From the cell containing the given text, extract its center point as [x, y] coordinate. 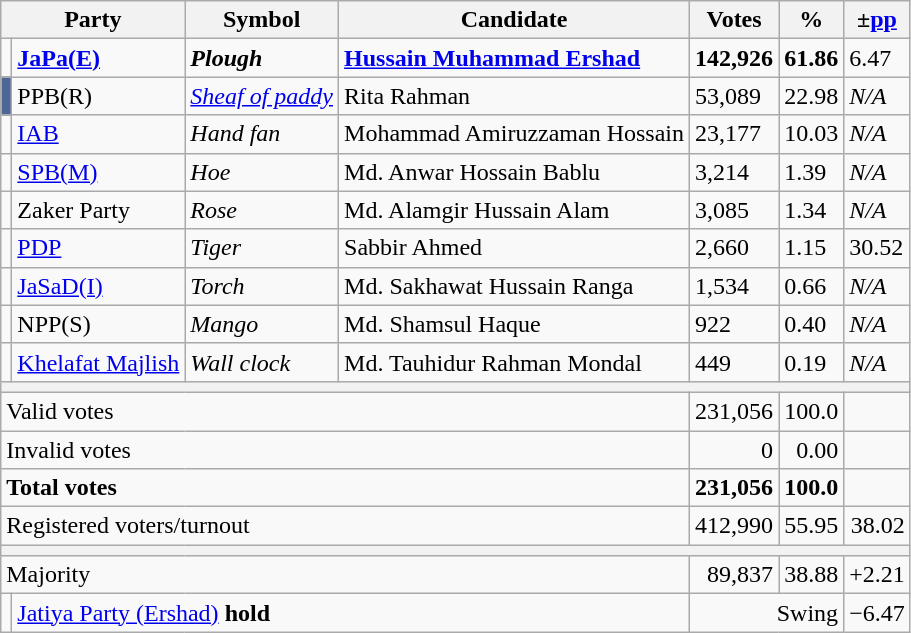
1.39 [812, 172]
Zaker Party [98, 210]
1,534 [734, 286]
0.40 [812, 324]
10.03 [812, 134]
Sabbir Ahmed [514, 248]
±pp [878, 20]
Sheaf of paddy [262, 96]
23,177 [734, 134]
61.86 [812, 58]
IAB [98, 134]
% [812, 20]
0.19 [812, 362]
Registered voters/turnout [346, 526]
Hussain Muhammad Ershad [514, 58]
Md. Shamsul Haque [514, 324]
Majority [346, 575]
Mango [262, 324]
412,990 [734, 526]
−6.47 [878, 613]
Plough [262, 58]
30.52 [878, 248]
+2.21 [878, 575]
Rita Rahman [514, 96]
Hand fan [262, 134]
Tiger [262, 248]
Khelafat Majlish [98, 362]
1.15 [812, 248]
38.88 [812, 575]
Torch [262, 286]
Valid votes [346, 411]
0.66 [812, 286]
JaSaD(I) [98, 286]
6.47 [878, 58]
Party [93, 20]
Symbol [262, 20]
449 [734, 362]
0 [734, 449]
Total votes [346, 488]
NPP(S) [98, 324]
Md. Tauhidur Rahman Mondal [514, 362]
Hoe [262, 172]
Wall clock [262, 362]
Jatiya Party (Ershad) hold [351, 613]
3,214 [734, 172]
PDP [98, 248]
Rose [262, 210]
3,085 [734, 210]
Md. Alamgir Hussain Alam [514, 210]
2,660 [734, 248]
55.95 [812, 526]
PPB(R) [98, 96]
922 [734, 324]
1.34 [812, 210]
Md. Anwar Hossain Bablu [514, 172]
53,089 [734, 96]
Candidate [514, 20]
142,926 [734, 58]
JaPa(E) [98, 58]
0.00 [812, 449]
Md. Sakhawat Hussain Ranga [514, 286]
89,837 [734, 575]
22.98 [812, 96]
38.02 [878, 526]
Swing [767, 613]
Mohammad Amiruzzaman Hossain [514, 134]
SPB(M) [98, 172]
Invalid votes [346, 449]
Votes [734, 20]
